Detect which cell encompasses the target text, then output its [X, Y] center coordinate. 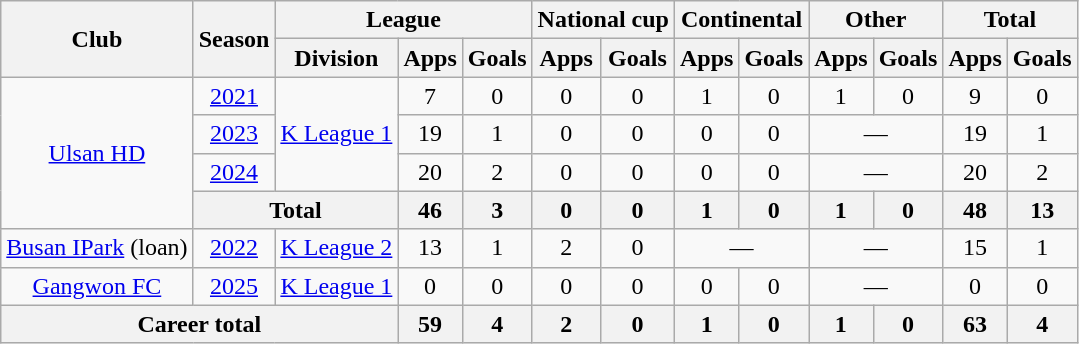
League [404, 20]
National cup [603, 20]
59 [430, 324]
2025 [234, 286]
7 [430, 96]
3 [497, 210]
2022 [234, 248]
48 [975, 210]
Continental [741, 20]
Busan IPark (loan) [97, 248]
Division [336, 58]
9 [975, 96]
15 [975, 248]
2021 [234, 96]
2023 [234, 134]
Career total [200, 324]
Season [234, 39]
Ulsan HD [97, 153]
Other [876, 20]
K League 2 [336, 248]
46 [430, 210]
Club [97, 39]
63 [975, 324]
Gangwon FC [97, 286]
2024 [234, 172]
